Determine the [x, y] coordinate at the center of the cell enclosing the given text.  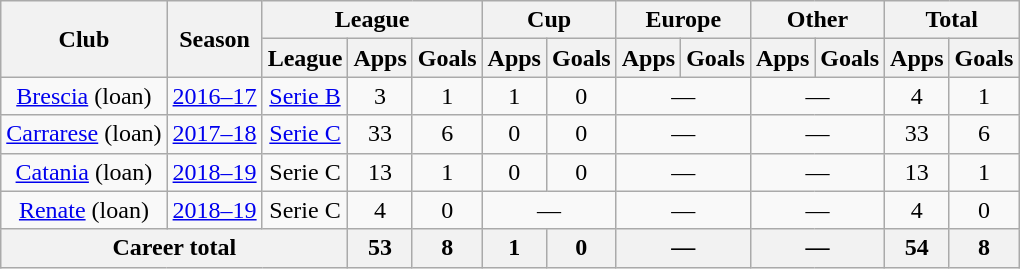
54 [917, 248]
2016–17 [214, 96]
Total [952, 20]
Europe [683, 20]
Other [817, 20]
Catania (loan) [84, 172]
Career total [174, 248]
Brescia (loan) [84, 96]
53 [380, 248]
Carrarese (loan) [84, 134]
Serie B [305, 96]
Renate (loan) [84, 210]
Season [214, 39]
Cup [549, 20]
3 [380, 96]
Club [84, 39]
2017–18 [214, 134]
